Identify which cell holds the provided text, then report its [x, y] central coordinate. 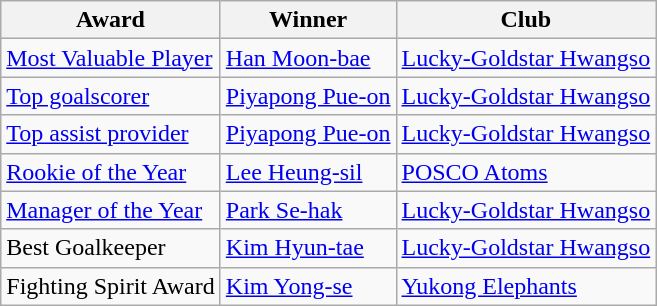
Best Goalkeeper [111, 248]
Kim Yong-se [308, 286]
Most Valuable Player [111, 58]
Manager of the Year [111, 210]
Fighting Spirit Award [111, 286]
Top assist provider [111, 134]
Lee Heung-sil [308, 172]
Club [526, 20]
Rookie of the Year [111, 172]
Han Moon-bae [308, 58]
POSCO Atoms [526, 172]
Kim Hyun-tae [308, 248]
Park Se-hak [308, 210]
Award [111, 20]
Top goalscorer [111, 96]
Winner [308, 20]
Yukong Elephants [526, 286]
